Capture the cell that displays the provided text and extract its (X, Y) central coordinate. 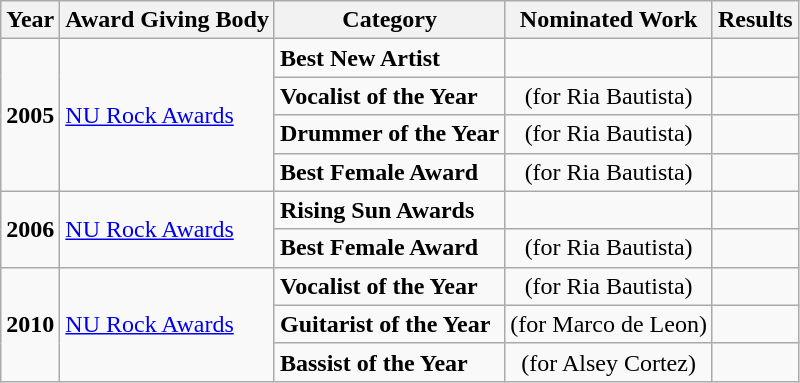
Nominated Work (609, 20)
Rising Sun Awards (389, 210)
Results (755, 20)
Best New Artist (389, 58)
Guitarist of the Year (389, 324)
Year (30, 20)
Category (389, 20)
Drummer of the Year (389, 134)
Bassist of the Year (389, 362)
2006 (30, 229)
2010 (30, 324)
Award Giving Body (168, 20)
2005 (30, 115)
(for Marco de Leon) (609, 324)
(for Alsey Cortez) (609, 362)
